Provide the (x, y) coordinate of the cell's center where the given text is located.  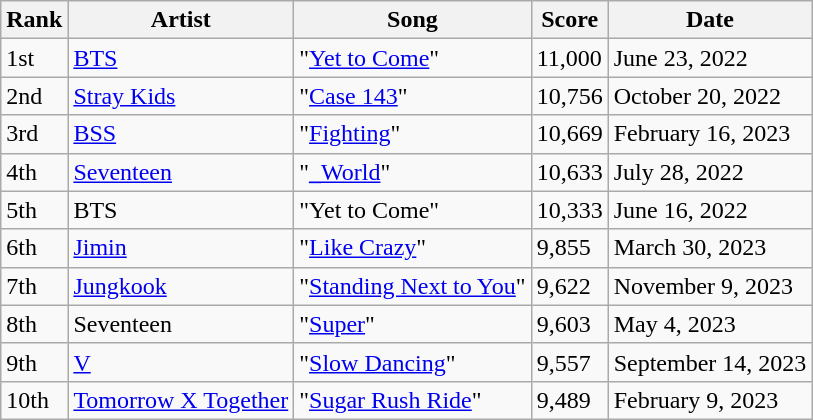
Date (710, 20)
Tomorrow X Together (181, 400)
Jimin (181, 248)
"Standing Next to You" (412, 286)
"Sugar Rush Ride" (412, 400)
10,669 (570, 134)
9th (34, 362)
November 9, 2023 (710, 286)
7th (34, 286)
Jungkook (181, 286)
2nd (34, 96)
June 23, 2022 (710, 58)
9,603 (570, 324)
Stray Kids (181, 96)
V (181, 362)
9,489 (570, 400)
"Slow Dancing" (412, 362)
6th (34, 248)
10,633 (570, 172)
8th (34, 324)
July 28, 2022 (710, 172)
"Super" (412, 324)
"_World" (412, 172)
10,756 (570, 96)
10th (34, 400)
Song (412, 20)
March 30, 2023 (710, 248)
9,557 (570, 362)
February 9, 2023 (710, 400)
3rd (34, 134)
"Fighting" (412, 134)
10,333 (570, 210)
1st (34, 58)
May 4, 2023 (710, 324)
Score (570, 20)
BSS (181, 134)
9,622 (570, 286)
11,000 (570, 58)
October 20, 2022 (710, 96)
"Case 143" (412, 96)
"Like Crazy" (412, 248)
9,855 (570, 248)
5th (34, 210)
Rank (34, 20)
June 16, 2022 (710, 210)
Artist (181, 20)
September 14, 2023 (710, 362)
February 16, 2023 (710, 134)
4th (34, 172)
